Scan for the cell matching the given text and deliver its [X, Y] coordinate at center. 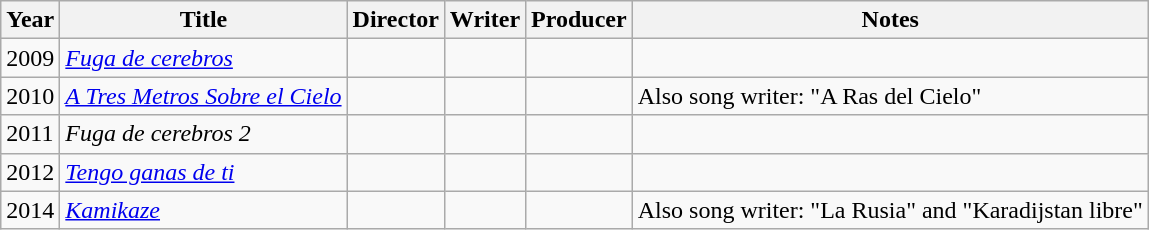
Director [396, 20]
Tengo ganas de ti [204, 172]
Fuga de cerebros 2 [204, 134]
Kamikaze [204, 210]
Fuga de cerebros [204, 58]
2012 [30, 172]
Title [204, 20]
2011 [30, 134]
Also song writer: "A Ras del Cielo" [890, 96]
A Tres Metros Sobre el Cielo [204, 96]
Writer [484, 20]
Notes [890, 20]
2009 [30, 58]
2014 [30, 210]
2010 [30, 96]
Year [30, 20]
Producer [580, 20]
Also song writer: "La Rusia" and "Karadijstan libre" [890, 210]
